Search for the cell housing the specified text and yield its [X, Y] center coordinate. 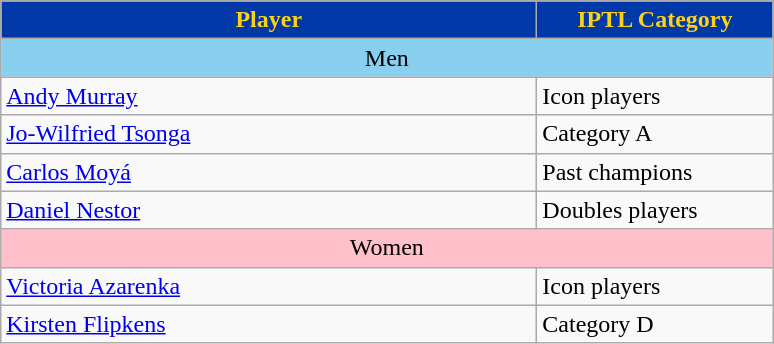
Men [387, 58]
Women [387, 248]
Victoria Azarenka [269, 286]
Andy Murray [269, 96]
Category D [655, 324]
IPTL Category [655, 20]
Category A [655, 134]
Player [269, 20]
Doubles players [655, 210]
Past champions [655, 172]
Daniel Nestor [269, 210]
Carlos Moyá [269, 172]
Kirsten Flipkens [269, 324]
Jo-Wilfried Tsonga [269, 134]
